Return (X, Y) of the center of cell containing provided text 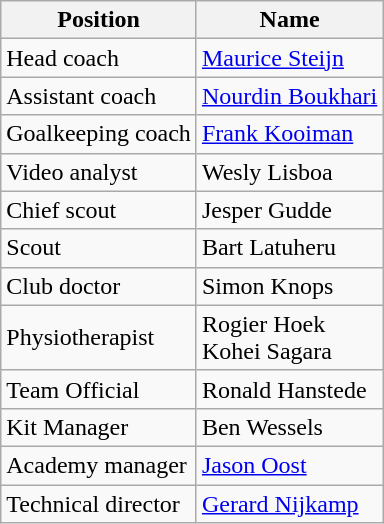
Bart Latuheru (289, 248)
Frank Kooiman (289, 134)
Nourdin Boukhari (289, 96)
Position (99, 20)
Wesly Lisboa (289, 172)
Physiotherapist (99, 338)
Jason Oost (289, 465)
Video analyst (99, 172)
Team Official (99, 389)
Chief scout (99, 210)
Ronald Hanstede (289, 389)
Simon Knops (289, 286)
Technical director (99, 503)
Academy manager (99, 465)
Assistant coach (99, 96)
Head coach (99, 58)
Maurice Steijn (289, 58)
Gerard Nijkamp (289, 503)
Scout (99, 248)
Jesper Gudde (289, 210)
Kit Manager (99, 427)
Name (289, 20)
Ben Wessels (289, 427)
Goalkeeping coach (99, 134)
Rogier Hoek Kohei Sagara (289, 338)
Club doctor (99, 286)
